Pinpoint the cell where the given text exists, returning its (X, Y) midpoint coordinate. 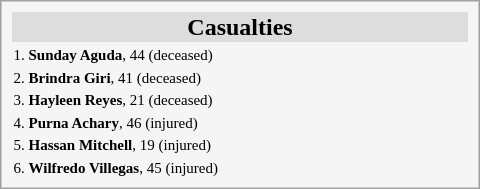
2. Brindra Giri, 41 (deceased) (240, 78)
3. Hayleen Reyes, 21 (deceased) (240, 100)
1. Sunday Aguda, 44 (deceased) (240, 55)
Casualties (240, 27)
4. Purna Achary, 46 (injured) (240, 122)
6. Wilfredo Villegas, 45 (injured) (240, 168)
5. Hassan Mitchell, 19 (injured) (240, 145)
